Find where the given text appears and provide that cell's center as [X, Y] coordinate. 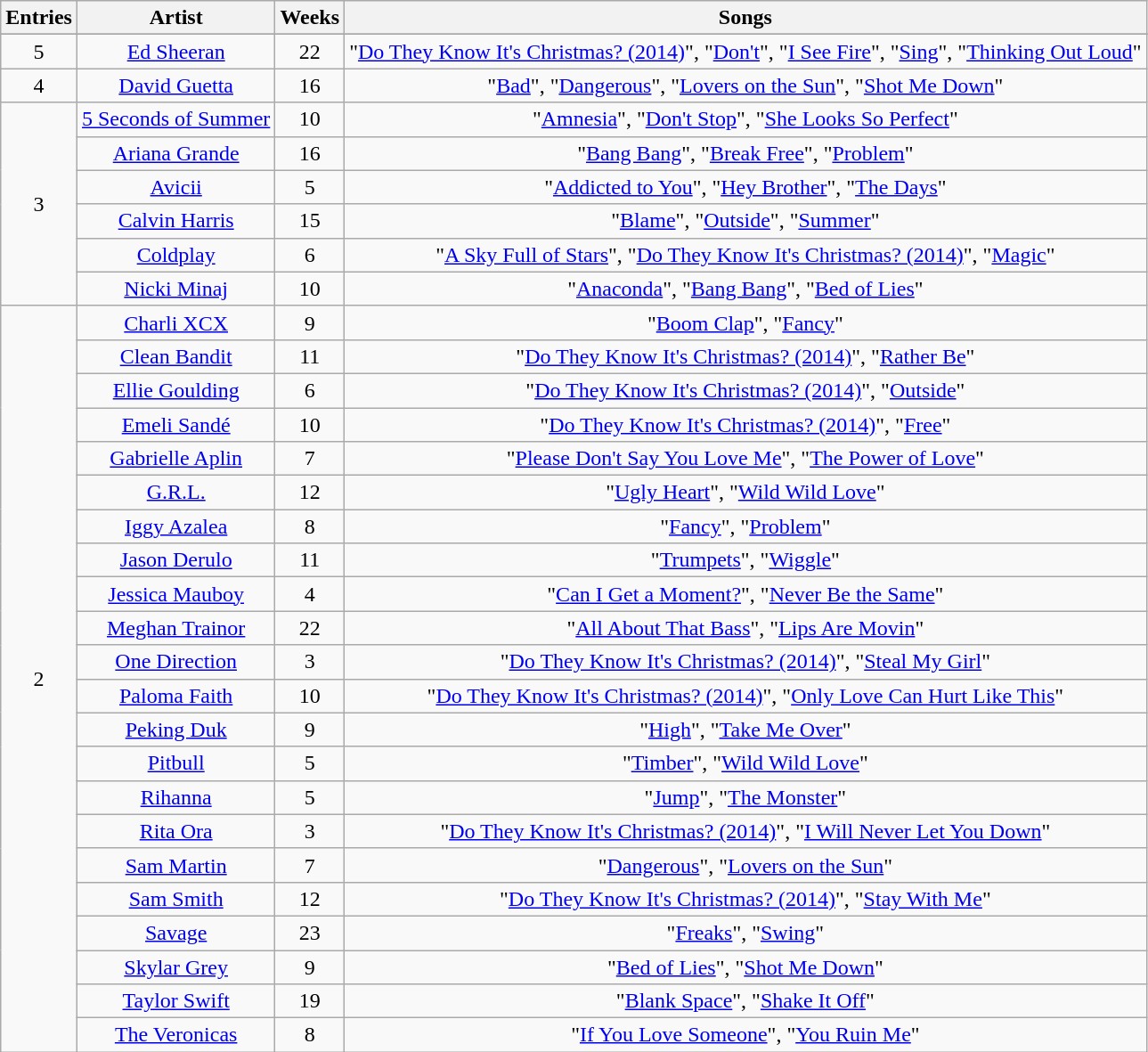
Weeks [310, 18]
Rita Ora [175, 831]
G.R.L. [175, 493]
Artist [175, 18]
"Blank Space", "Shake It Off" [746, 1001]
Peking Duk [175, 730]
"All About That Bass", "Lips Are Movin" [746, 628]
"Do They Know It's Christmas? (2014)", "Outside" [746, 390]
David Guetta [175, 86]
Rihanna [175, 797]
"Do They Know It's Christmas? (2014)", "Rather Be" [746, 356]
Paloma Faith [175, 696]
"Can I Get a Moment?", "Never Be the Same" [746, 594]
5 Seconds of Summer [175, 119]
Iggy Azalea [175, 526]
"Do They Know It's Christmas? (2014)", "Don't", "I See Fire", "Sing", "Thinking Out Loud" [746, 52]
"Fancy", "Problem" [746, 526]
Ellie Goulding [175, 390]
"Do They Know It's Christmas? (2014)", "I Will Never Let You Down" [746, 831]
Jessica Mauboy [175, 594]
Ariana Grande [175, 153]
Avicii [175, 187]
Songs [746, 18]
"Bed of Lies", "Shot Me Down" [746, 966]
"Timber", "Wild Wild Love" [746, 763]
"Do They Know It's Christmas? (2014)", "Free" [746, 425]
"Do They Know It's Christmas? (2014)", "Only Love Can Hurt Like This" [746, 696]
Coldplay [175, 255]
Jason Derulo [175, 560]
Emeli Sandé [175, 425]
"Boom Clap", "Fancy" [746, 322]
Nicki Minaj [175, 289]
Meghan Trainor [175, 628]
"Addicted to You", "Hey Brother", "The Days" [746, 187]
Clean Bandit [175, 356]
"Bad", "Dangerous", "Lovers on the Sun", "Shot Me Down" [746, 86]
2 [39, 679]
"If You Love Someone", "You Ruin Me" [746, 1035]
"Do They Know It's Christmas? (2014)", "Stay With Me" [746, 899]
Entries [39, 18]
One Direction [175, 662]
"A Sky Full of Stars", "Do They Know It's Christmas? (2014)", "Magic" [746, 255]
"Amnesia", "Don't Stop", "She Looks So Perfect" [746, 119]
Savage [175, 933]
"Bang Bang", "Break Free", "Problem" [746, 153]
23 [310, 933]
15 [310, 221]
"Blame", "Outside", "Summer" [746, 221]
Pitbull [175, 763]
"Jump", "The Monster" [746, 797]
Sam Smith [175, 899]
"Ugly Heart", "Wild Wild Love" [746, 493]
Taylor Swift [175, 1001]
"Anaconda", "Bang Bang", "Bed of Lies" [746, 289]
19 [310, 1001]
"Please Don't Say You Love Me", "The Power of Love" [746, 459]
Skylar Grey [175, 966]
"Trumpets", "Wiggle" [746, 560]
"Dangerous", "Lovers on the Sun" [746, 865]
Calvin Harris [175, 221]
"Do They Know It's Christmas? (2014)", "Steal My Girl" [746, 662]
Ed Sheeran [175, 52]
"Freaks", "Swing" [746, 933]
Gabrielle Aplin [175, 459]
The Veronicas [175, 1035]
Sam Martin [175, 865]
"High", "Take Me Over" [746, 730]
Charli XCX [175, 322]
